From the cell containing the given text, extract its center point as [X, Y] coordinate. 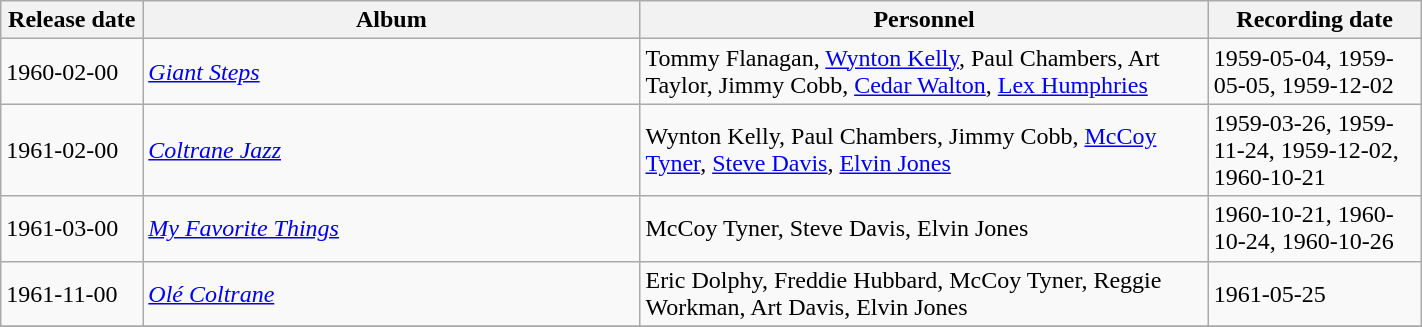
Giant Steps [392, 72]
Wynton Kelly, Paul Chambers, Jimmy Cobb, McCoy Tyner, Steve Davis, Elvin Jones [924, 150]
Eric Dolphy, Freddie Hubbard, McCoy Tyner, Reggie Workman, Art Davis, Elvin Jones [924, 294]
Personnel [924, 20]
My Favorite Things [392, 228]
1961-03-00 [72, 228]
1960-02-00 [72, 72]
Release date [72, 20]
McCoy Tyner, Steve Davis, Elvin Jones [924, 228]
Coltrane Jazz [392, 150]
1961-11-00 [72, 294]
Olé Coltrane [392, 294]
Tommy Flanagan, Wynton Kelly, Paul Chambers, Art Taylor, Jimmy Cobb, Cedar Walton, Lex Humphries [924, 72]
Album [392, 20]
Recording date [1314, 20]
1960-10-21, 1960-10-24, 1960-10-26 [1314, 228]
1961-05-25 [1314, 294]
1959-03-26, 1959-11-24, 1959-12-02, 1960-10-21 [1314, 150]
1959-05-04, 1959-05-05, 1959-12-02 [1314, 72]
1961-02-00 [72, 150]
